Search for the cell housing the specified text and yield its (x, y) center coordinate. 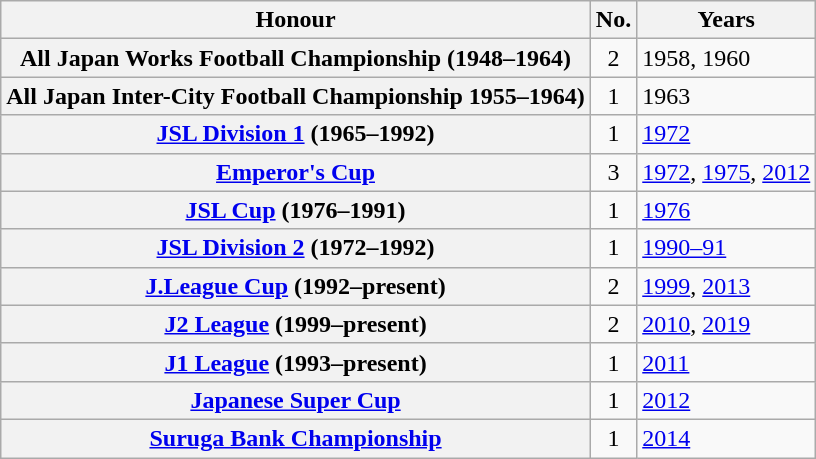
JSL Division 2 (1972–1992) (296, 248)
1976 (726, 210)
All Japan Inter-City Football Championship 1955–1964) (296, 96)
JSL Division 1 (1965–1992) (296, 134)
1958, 1960 (726, 58)
J.League Cup (1992–present) (296, 286)
Japanese Super Cup (296, 400)
No. (613, 20)
Honour (296, 20)
All Japan Works Football Championship (1948–1964) (296, 58)
J1 League (1993–present) (296, 362)
2014 (726, 438)
1963 (726, 96)
JSL Cup (1976–1991) (296, 210)
3 (613, 172)
1990–91 (726, 248)
J2 League (1999–present) (296, 324)
2011 (726, 362)
Years (726, 20)
Suruga Bank Championship (296, 438)
1972 (726, 134)
1972, 1975, 2012 (726, 172)
2012 (726, 400)
Emperor's Cup (296, 172)
2010, 2019 (726, 324)
1999, 2013 (726, 286)
